From the cell containing the given text, extract its center point as (x, y) coordinate. 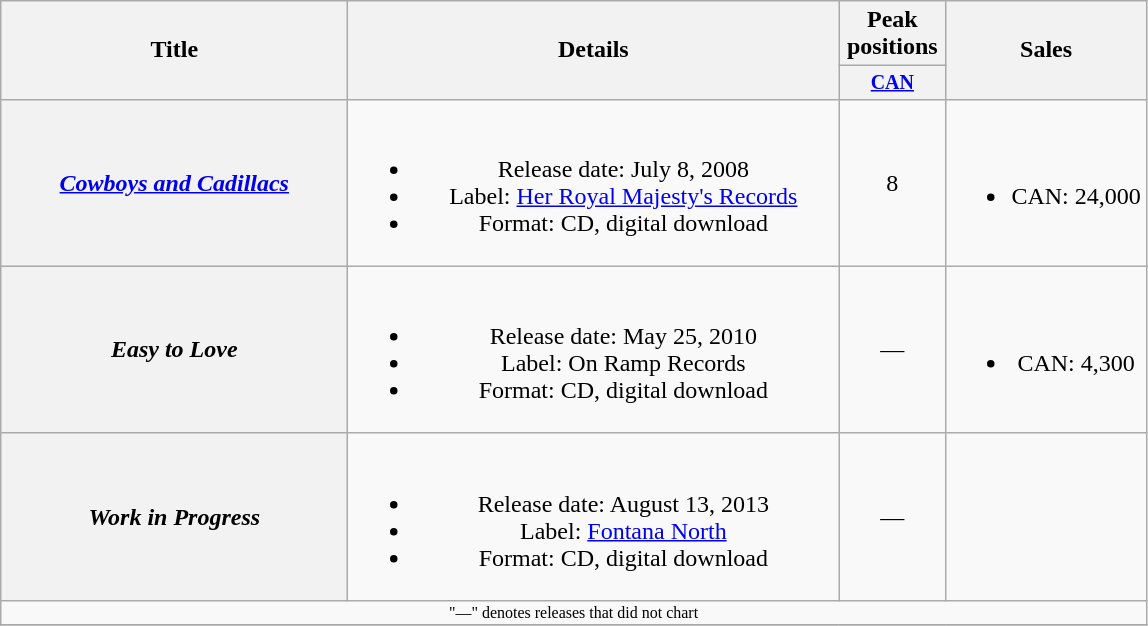
Easy to Love (174, 350)
Cowboys and Cadillacs (174, 182)
Release date: July 8, 2008Label: Her Royal Majesty's RecordsFormat: CD, digital download (594, 182)
Release date: May 25, 2010Label: On Ramp RecordsFormat: CD, digital download (594, 350)
Work in Progress (174, 516)
CAN: 4,300 (1046, 350)
Peak positions (892, 34)
CAN: 24,000 (1046, 182)
Title (174, 50)
Release date: August 13, 2013Label: Fontana NorthFormat: CD, digital download (594, 516)
"—" denotes releases that did not chart (574, 612)
Sales (1046, 50)
CAN (892, 82)
Details (594, 50)
8 (892, 182)
